Locate the cell with the specified text and output its [X, Y] center coordinate. 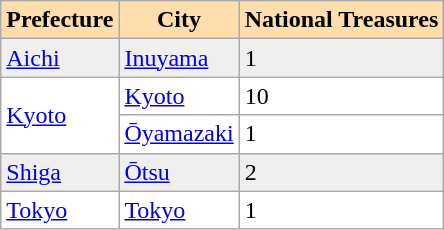
2 [342, 172]
Ōtsu [179, 172]
National Treasures [342, 20]
Ōyamazaki [179, 134]
Aichi [60, 58]
Inuyama [179, 58]
Prefecture [60, 20]
City [179, 20]
10 [342, 96]
Shiga [60, 172]
